Scan for the cell matching the given text and deliver its (x, y) coordinate at center. 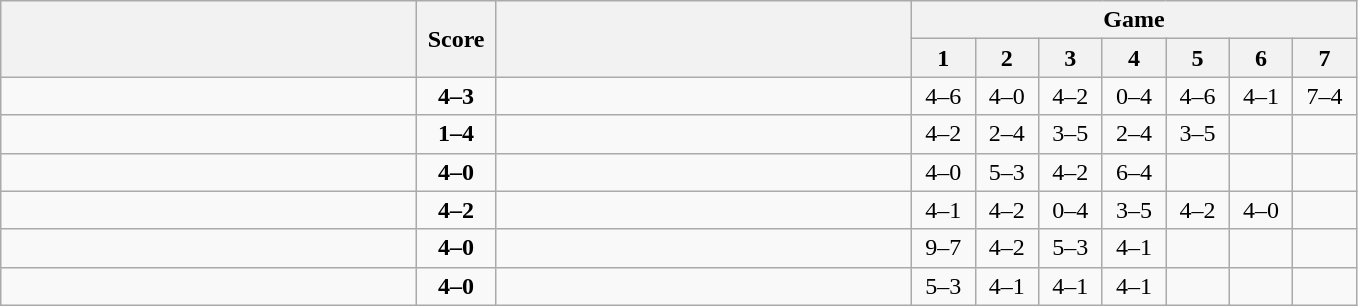
7–4 (1325, 96)
Score (456, 39)
2 (1007, 58)
7 (1325, 58)
6 (1261, 58)
1–4 (456, 134)
3 (1071, 58)
1 (943, 58)
9–7 (943, 248)
4–3 (456, 96)
6–4 (1134, 172)
Game (1134, 20)
5 (1198, 58)
4 (1134, 58)
